Determine the [X, Y] coordinate at the center of the cell enclosing the given text.  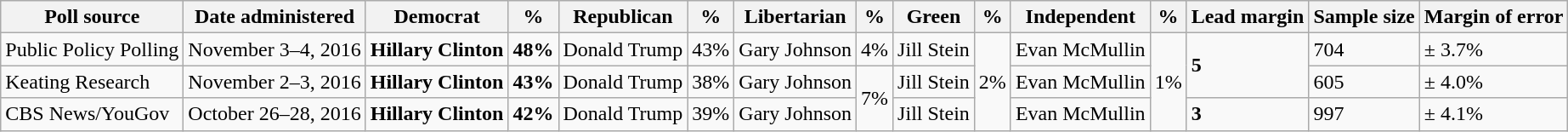
Libertarian [795, 17]
Independent [1080, 17]
48% [534, 49]
Margin of error [1494, 17]
± 4.1% [1494, 114]
5 [1248, 66]
704 [1364, 49]
Lead margin [1248, 17]
October 26–28, 2016 [275, 114]
1% [1168, 82]
CBS News/YouGov [92, 114]
November 3–4, 2016 [275, 49]
605 [1364, 82]
3 [1248, 114]
Date administered [275, 17]
Public Policy Polling [92, 49]
Democrat [437, 17]
Keating Research [92, 82]
Green [934, 17]
Republican [623, 17]
November 2–3, 2016 [275, 82]
39% [710, 114]
± 4.0% [1494, 82]
± 3.7% [1494, 49]
4% [875, 49]
7% [875, 98]
42% [534, 114]
Sample size [1364, 17]
2% [993, 82]
997 [1364, 114]
38% [710, 82]
Poll source [92, 17]
